Pinpoint the cell where the given text exists, returning its [X, Y] midpoint coordinate. 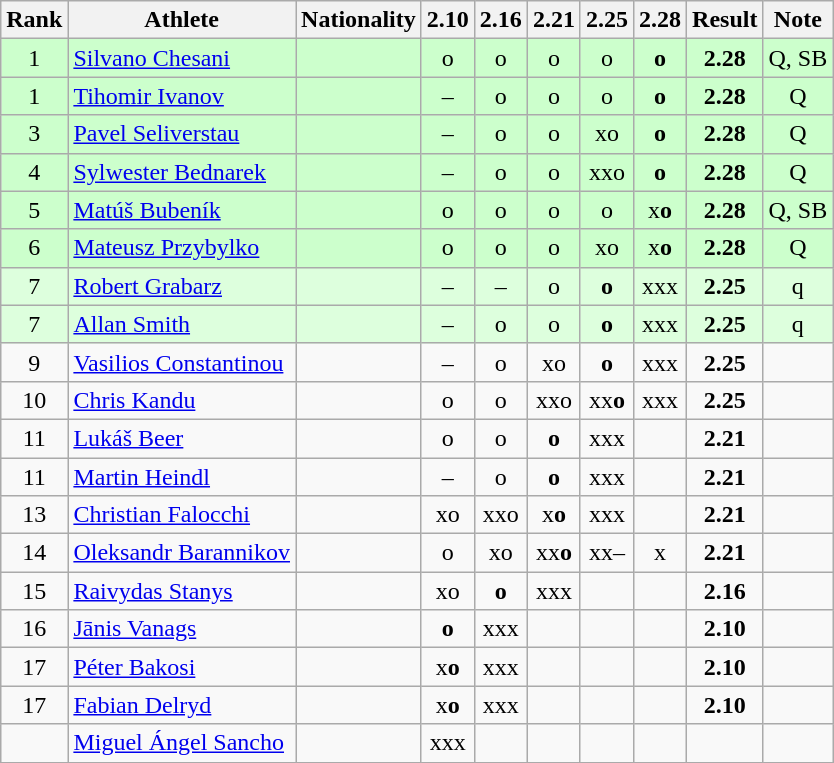
Mateusz Przybylko [182, 248]
3 [34, 134]
x [660, 553]
16 [34, 629]
Result [725, 20]
Rank [34, 20]
xx– [606, 553]
Raivydas Stanys [182, 591]
Pavel Seliverstau [182, 134]
Vasilios Constantinou [182, 362]
Allan Smith [182, 324]
15 [34, 591]
5 [34, 210]
Sylwester Bednarek [182, 172]
Oleksandr Barannikov [182, 553]
14 [34, 553]
Martin Heindl [182, 477]
4 [34, 172]
Jānis Vanags [182, 629]
Lukáš Beer [182, 438]
Fabian Delryd [182, 705]
Christian Falocchi [182, 515]
10 [34, 400]
Miguel Ángel Sancho [182, 743]
Note [798, 20]
13 [34, 515]
Athlete [182, 20]
Matúš Bubeník [182, 210]
Péter Bakosi [182, 667]
Chris Kandu [182, 400]
Tihomir Ivanov [182, 96]
Silvano Chesani [182, 58]
6 [34, 248]
9 [34, 362]
Nationality [359, 20]
Robert Grabarz [182, 286]
